Output the (X, Y) coordinate of the center of the cell containing the given text.  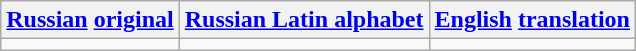
English translation (532, 20)
Russian original (90, 20)
Russian Latin alphabet (304, 20)
